Pinpoint the cell where the given text exists, returning its [x, y] midpoint coordinate. 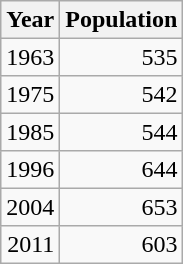
535 [122, 56]
1996 [30, 170]
542 [122, 94]
653 [122, 206]
1985 [30, 132]
1975 [30, 94]
1963 [30, 56]
544 [122, 132]
2004 [30, 206]
2011 [30, 244]
Year [30, 20]
Population [122, 20]
603 [122, 244]
644 [122, 170]
